Capture the cell that displays the provided text and extract its [X, Y] central coordinate. 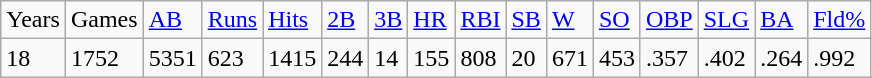
Years [34, 20]
AB [172, 20]
.992 [840, 58]
Fld% [840, 20]
14 [388, 58]
SLG [726, 20]
SO [616, 20]
.402 [726, 58]
2B [346, 20]
RBI [480, 20]
Games [104, 20]
SB [526, 20]
HR [432, 20]
Runs [232, 20]
20 [526, 58]
.264 [782, 58]
155 [432, 58]
W [570, 20]
808 [480, 58]
453 [616, 58]
1752 [104, 58]
5351 [172, 58]
1415 [292, 58]
BA [782, 20]
OBP [669, 20]
3B [388, 20]
623 [232, 58]
.357 [669, 58]
671 [570, 58]
244 [346, 58]
18 [34, 58]
Hits [292, 20]
